Determine the [X, Y] coordinate at the center of the cell enclosing the given text.  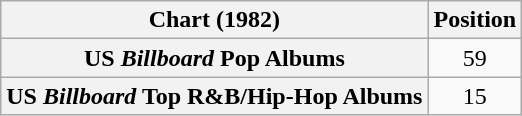
US Billboard Top R&B/Hip-Hop Albums [214, 96]
Chart (1982) [214, 20]
Position [475, 20]
US Billboard Pop Albums [214, 58]
59 [475, 58]
15 [475, 96]
